Extract the [X, Y] coordinate from the center of the cell holding the provided text.  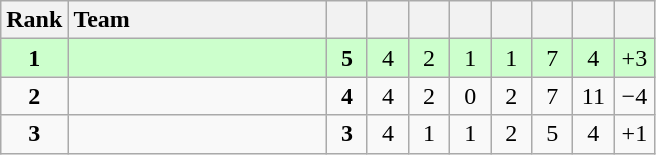
+3 [634, 58]
11 [594, 96]
0 [470, 96]
−4 [634, 96]
Rank [34, 20]
+1 [634, 134]
Team [198, 20]
